Pinpoint the cell where the given text exists, returning its [X, Y] midpoint coordinate. 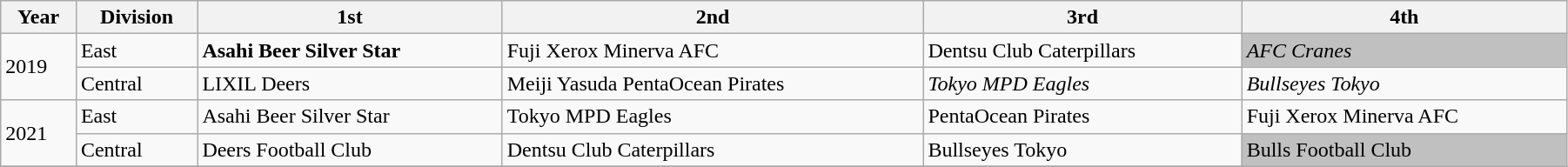
4th [1404, 17]
2021 [38, 133]
2019 [38, 67]
AFC Cranes [1404, 50]
Division [136, 17]
3rd [1082, 17]
PentaOcean Pirates [1082, 117]
2nd [713, 17]
Year [38, 17]
Deers Football Club [350, 150]
LIXIL Deers [350, 83]
Bulls Football Club [1404, 150]
1st [350, 17]
Meiji Yasuda PentaOcean Pirates [713, 83]
